Provide the (X, Y) coordinate of the cell's center where the given text is located.  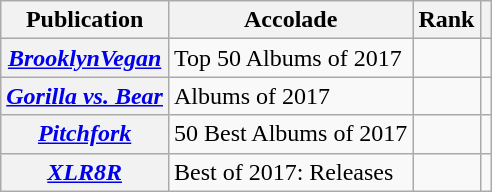
50 Best Albums of 2017 (290, 134)
Top 50 Albums of 2017 (290, 58)
Publication (85, 20)
Best of 2017: Releases (290, 172)
Gorilla vs. Bear (85, 96)
Rank (446, 20)
BrooklynVegan (85, 58)
Pitchfork (85, 134)
Accolade (290, 20)
XLR8R (85, 172)
Albums of 2017 (290, 96)
